Find where the given text appears and provide that cell's center as [X, Y] coordinate. 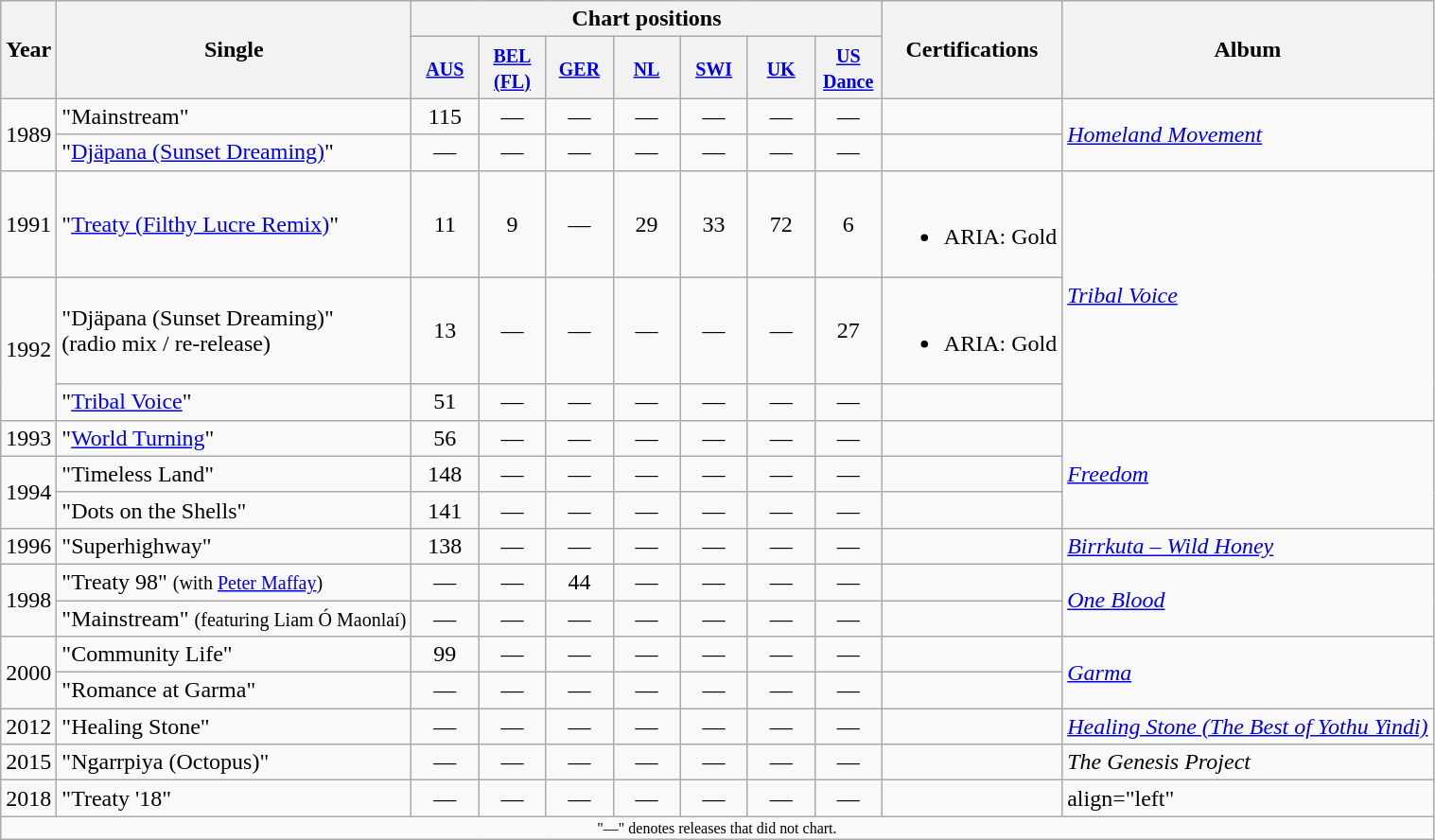
"Treaty (Filthy Lucre Remix)" [235, 223]
2018 [28, 798]
align="left" [1248, 798]
"Superhighway" [235, 546]
33 [713, 223]
27 [848, 331]
Single [235, 49]
"Djäpana (Sunset Dreaming)" [235, 152]
1991 [28, 223]
AUS [445, 68]
13 [445, 331]
138 [445, 546]
"—" denotes releases that did not chart. [717, 828]
GER [579, 68]
US Dance [848, 68]
"Tribal Voice" [235, 402]
Birrkuta – Wild Honey [1248, 546]
"Community Life" [235, 655]
"Timeless Land" [235, 474]
1996 [28, 546]
Certifications [971, 49]
Homeland Movement [1248, 134]
BEL (FL) [513, 68]
2000 [28, 673]
2012 [28, 726]
"Mainstream" [235, 116]
"Dots on the Shells" [235, 510]
NL [647, 68]
148 [445, 474]
2015 [28, 762]
SWI [713, 68]
1989 [28, 134]
Healing Stone (The Best of Yothu Yindi) [1248, 726]
1993 [28, 438]
UK [781, 68]
99 [445, 655]
6 [848, 223]
"Mainstream" (featuring Liam Ó Maonlaí) [235, 618]
44 [579, 582]
Garma [1248, 673]
11 [445, 223]
"Romance at Garma" [235, 691]
72 [781, 223]
9 [513, 223]
115 [445, 116]
Year [28, 49]
1998 [28, 600]
Chart positions [647, 19]
"Djäpana (Sunset Dreaming)" (radio mix / re-release) [235, 331]
"Treaty 98" (with Peter Maffay) [235, 582]
1992 [28, 348]
Tribal Voice [1248, 295]
The Genesis Project [1248, 762]
"Healing Stone" [235, 726]
51 [445, 402]
One Blood [1248, 600]
"Ngarrpiya (Octopus)" [235, 762]
Album [1248, 49]
"Treaty '18" [235, 798]
29 [647, 223]
Freedom [1248, 474]
141 [445, 510]
56 [445, 438]
"World Turning" [235, 438]
1994 [28, 492]
